Determine the (x, y) coordinate at the center of the cell enclosing the given text.  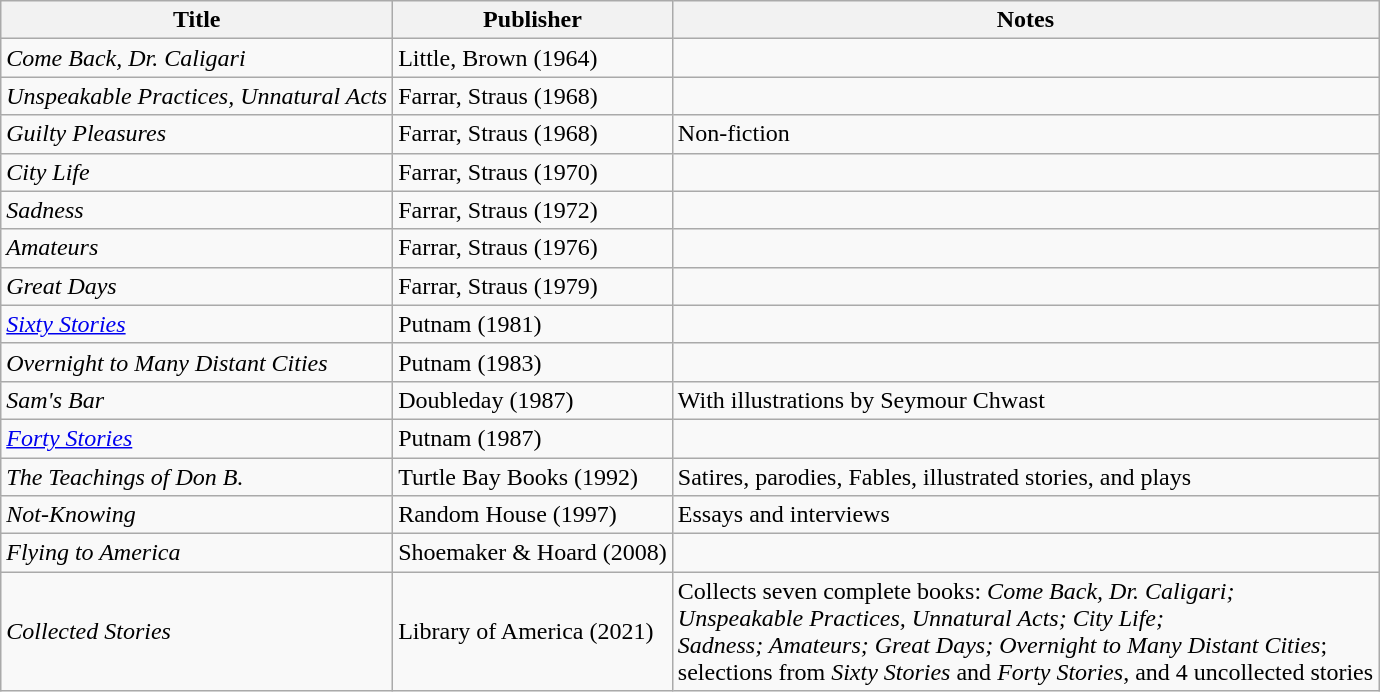
Library of America (2021) (533, 632)
Putnam (1987) (533, 438)
Unspeakable Practices, Unnatural Acts (197, 96)
Title (197, 20)
Come Back, Dr. Caligari (197, 58)
Farrar, Straus (1970) (533, 172)
Putnam (1981) (533, 324)
Guilty Pleasures (197, 134)
With illustrations by Seymour Chwast (1025, 400)
Forty Stories (197, 438)
Turtle Bay Books (1992) (533, 477)
Farrar, Straus (1979) (533, 286)
Non-fiction (1025, 134)
Essays and interviews (1025, 515)
Farrar, Straus (1972) (533, 210)
Satires, parodies, Fables, illustrated stories, and plays (1025, 477)
Little, Brown (1964) (533, 58)
The Teachings of Don B. (197, 477)
Publisher (533, 20)
Overnight to Many Distant Cities (197, 362)
City Life (197, 172)
Farrar, Straus (1976) (533, 248)
Flying to America (197, 553)
Shoemaker & Hoard (2008) (533, 553)
Sam's Bar (197, 400)
Sixty Stories (197, 324)
Random House (1997) (533, 515)
Great Days (197, 286)
Doubleday (1987) (533, 400)
Collected Stories (197, 632)
Sadness (197, 210)
Notes (1025, 20)
Not-Knowing (197, 515)
Putnam (1983) (533, 362)
Amateurs (197, 248)
